Identify which cell holds the provided text, then report its [x, y] central coordinate. 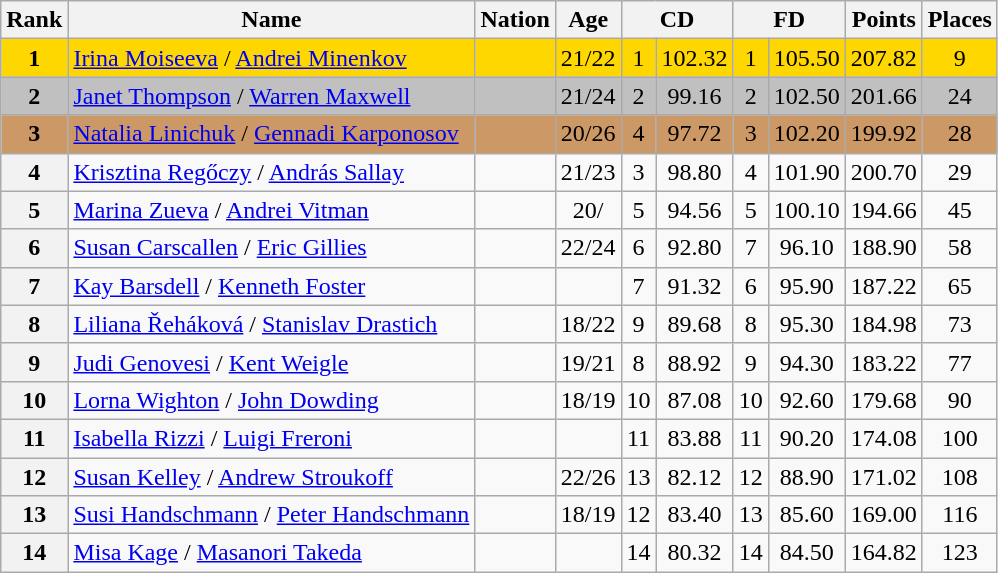
FD [789, 20]
200.70 [884, 172]
Kay Barsdell / Kenneth Foster [272, 286]
85.60 [806, 515]
87.08 [694, 400]
20/ [588, 210]
101.90 [806, 172]
96.10 [806, 248]
171.02 [884, 477]
174.08 [884, 438]
58 [960, 248]
80.32 [694, 553]
Natalia Linichuk / Gennadi Karponosov [272, 134]
Points [884, 20]
92.80 [694, 248]
CD [677, 20]
Places [960, 20]
Janet Thompson / Warren Maxwell [272, 96]
92.60 [806, 400]
89.68 [694, 324]
21/23 [588, 172]
95.90 [806, 286]
179.68 [884, 400]
45 [960, 210]
90 [960, 400]
29 [960, 172]
199.92 [884, 134]
102.32 [694, 58]
97.72 [694, 134]
73 [960, 324]
24 [960, 96]
83.88 [694, 438]
77 [960, 362]
20/26 [588, 134]
102.50 [806, 96]
164.82 [884, 553]
105.50 [806, 58]
Irina Moiseeva / Andrei Minenkov [272, 58]
Lorna Wighton / John Dowding [272, 400]
65 [960, 286]
100 [960, 438]
82.12 [694, 477]
194.66 [884, 210]
Rank [34, 20]
207.82 [884, 58]
88.90 [806, 477]
83.40 [694, 515]
91.32 [694, 286]
98.80 [694, 172]
Nation [515, 20]
19/21 [588, 362]
102.20 [806, 134]
100.10 [806, 210]
94.30 [806, 362]
95.30 [806, 324]
123 [960, 553]
188.90 [884, 248]
Age [588, 20]
18/22 [588, 324]
Isabella Rizzi / Luigi Freroni [272, 438]
22/26 [588, 477]
Liliana Řeháková / Stanislav Drastich [272, 324]
Marina Zueva / Andrei Vitman [272, 210]
84.50 [806, 553]
184.98 [884, 324]
108 [960, 477]
Susan Kelley / Andrew Stroukoff [272, 477]
21/24 [588, 96]
169.00 [884, 515]
183.22 [884, 362]
90.20 [806, 438]
201.66 [884, 96]
Susi Handschmann / Peter Handschmann [272, 515]
22/24 [588, 248]
99.16 [694, 96]
116 [960, 515]
Susan Carscallen / Eric Gillies [272, 248]
187.22 [884, 286]
Judi Genovesi / Kent Weigle [272, 362]
28 [960, 134]
Krisztina Regőczy / András Sallay [272, 172]
21/22 [588, 58]
88.92 [694, 362]
Name [272, 20]
94.56 [694, 210]
Misa Kage / Masanori Takeda [272, 553]
